Pinpoint the cell where the given text exists, returning its [X, Y] midpoint coordinate. 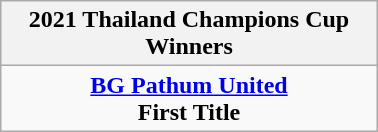
BG Pathum UnitedFirst Title [189, 98]
2021 Thailand Champions CupWinners [189, 34]
